For the text-containing cell, return its midpoint in (X, Y) coordinate format. 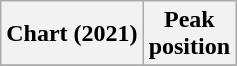
Peakposition (189, 34)
Chart (2021) (72, 34)
